Capture the cell that displays the provided text and extract its [x, y] central coordinate. 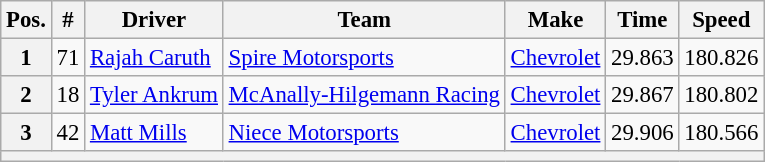
Spire Motorsports [364, 58]
29.863 [642, 58]
42 [68, 133]
180.566 [722, 133]
1 [26, 58]
Pos. [26, 20]
29.867 [642, 95]
Tyler Ankrum [154, 95]
Make [555, 20]
Team [364, 20]
180.802 [722, 95]
# [68, 20]
71 [68, 58]
Rajah Caruth [154, 58]
Time [642, 20]
Niece Motorsports [364, 133]
2 [26, 95]
3 [26, 133]
29.906 [642, 133]
180.826 [722, 58]
McAnally-Hilgemann Racing [364, 95]
Matt Mills [154, 133]
Driver [154, 20]
Speed [722, 20]
18 [68, 95]
